For the text-containing cell, return its midpoint in (x, y) coordinate format. 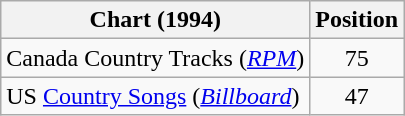
Canada Country Tracks (RPM) (156, 58)
75 (357, 58)
Position (357, 20)
47 (357, 96)
US Country Songs (Billboard) (156, 96)
Chart (1994) (156, 20)
